Locate the cell with the specified text and output its [X, Y] center coordinate. 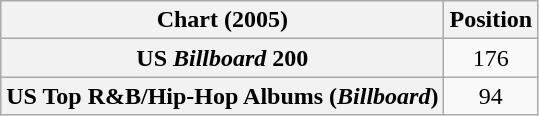
94 [491, 96]
US Top R&B/Hip-Hop Albums (Billboard) [222, 96]
US Billboard 200 [222, 58]
Position [491, 20]
176 [491, 58]
Chart (2005) [222, 20]
